For the text-containing cell, return its midpoint in (x, y) coordinate format. 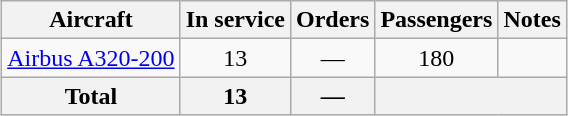
Passengers (436, 20)
Notes (532, 20)
In service (235, 20)
Aircraft (91, 20)
Airbus A320-200 (91, 58)
Orders (332, 20)
180 (436, 58)
Total (91, 96)
